Return [X, Y] of the center of cell containing provided text 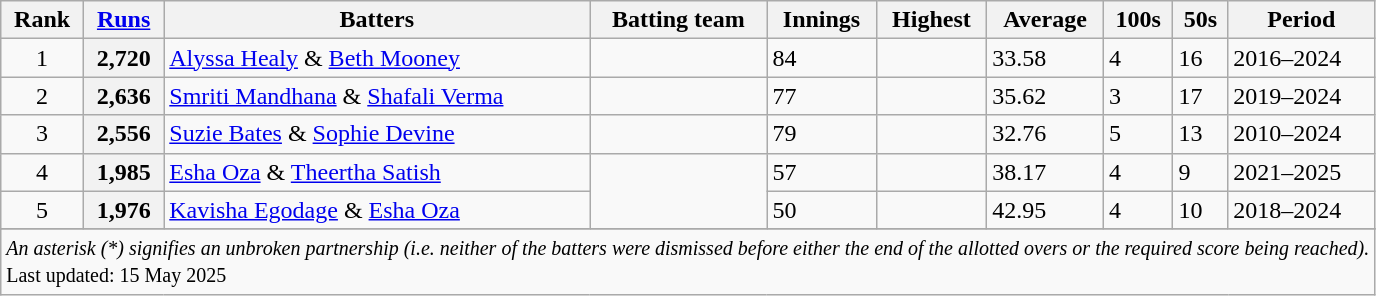
35.62 [1046, 96]
1,985 [124, 172]
Runs [124, 20]
Period [1302, 20]
32.76 [1046, 134]
2021–2025 [1302, 172]
38.17 [1046, 172]
Innings [822, 20]
50 [822, 210]
2,556 [124, 134]
13 [1200, 134]
16 [1200, 58]
Rank [42, 20]
Esha Oza & Theertha Satish [377, 172]
17 [1200, 96]
79 [822, 134]
Batters [377, 20]
2 [42, 96]
Average [1046, 20]
9 [1200, 172]
Batting team [678, 20]
57 [822, 172]
Kavisha Egodage & Esha Oza [377, 210]
2010–2024 [1302, 134]
50s [1200, 20]
10 [1200, 210]
100s [1138, 20]
42.95 [1046, 210]
2019–2024 [1302, 96]
2016–2024 [1302, 58]
Alyssa Healy & Beth Mooney [377, 58]
2,636 [124, 96]
1,976 [124, 210]
33.58 [1046, 58]
1 [42, 58]
Smriti Mandhana & Shafali Verma [377, 96]
77 [822, 96]
Highest [932, 20]
84 [822, 58]
Suzie Bates & Sophie Devine [377, 134]
2,720 [124, 58]
2018–2024 [1302, 210]
